For the text-containing cell, return its midpoint in (X, Y) coordinate format. 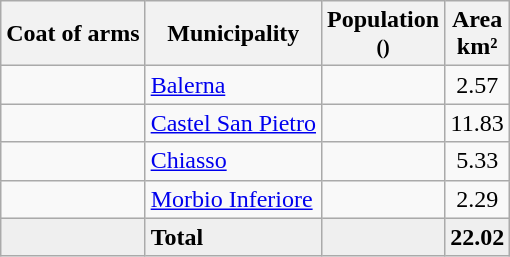
2.57 (478, 85)
22.02 (478, 237)
Chiasso (233, 161)
Morbio Inferiore (233, 199)
Total (233, 237)
Balerna (233, 85)
Coat of arms (73, 34)
11.83 (478, 123)
Municipality (233, 34)
Population() (384, 34)
2.29 (478, 199)
5.33 (478, 161)
Area km² (478, 34)
Castel San Pietro (233, 123)
